Scan for the cell matching the given text and deliver its [X, Y] coordinate at center. 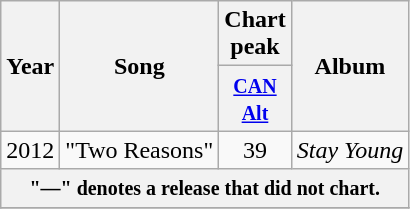
"—" denotes a release that did not chart. [205, 188]
Song [140, 66]
Year [30, 66]
Album [350, 66]
Chart peak [255, 34]
CANAlt [255, 98]
2012 [30, 150]
"Two Reasons" [140, 150]
Stay Young [350, 150]
39 [255, 150]
